Return (X, Y) of the center of cell containing provided text 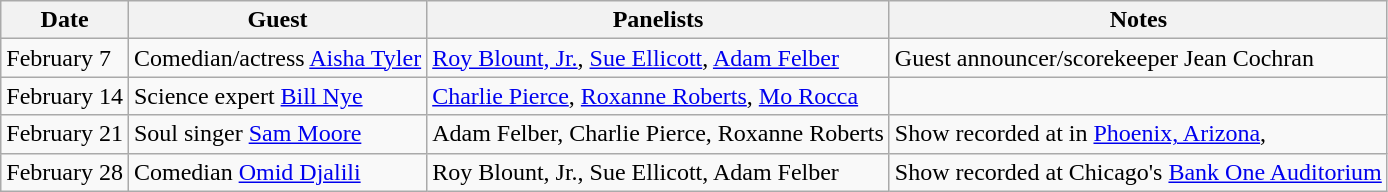
Comedian Omid Djalili (277, 172)
Guest announcer/scorekeeper Jean Cochran (1138, 58)
Charlie Pierce, Roxanne Roberts, Mo Rocca (658, 96)
Date (65, 20)
Adam Felber, Charlie Pierce, Roxanne Roberts (658, 134)
Notes (1138, 20)
Science expert Bill Nye (277, 96)
Soul singer Sam Moore (277, 134)
Panelists (658, 20)
February 21 (65, 134)
February 7 (65, 58)
Comedian/actress Aisha Tyler (277, 58)
February 28 (65, 172)
Guest (277, 20)
Show recorded at in Phoenix, Arizona, (1138, 134)
Show recorded at Chicago's Bank One Auditorium (1138, 172)
February 14 (65, 96)
